Identify which cell holds the provided text, then report its (x, y) central coordinate. 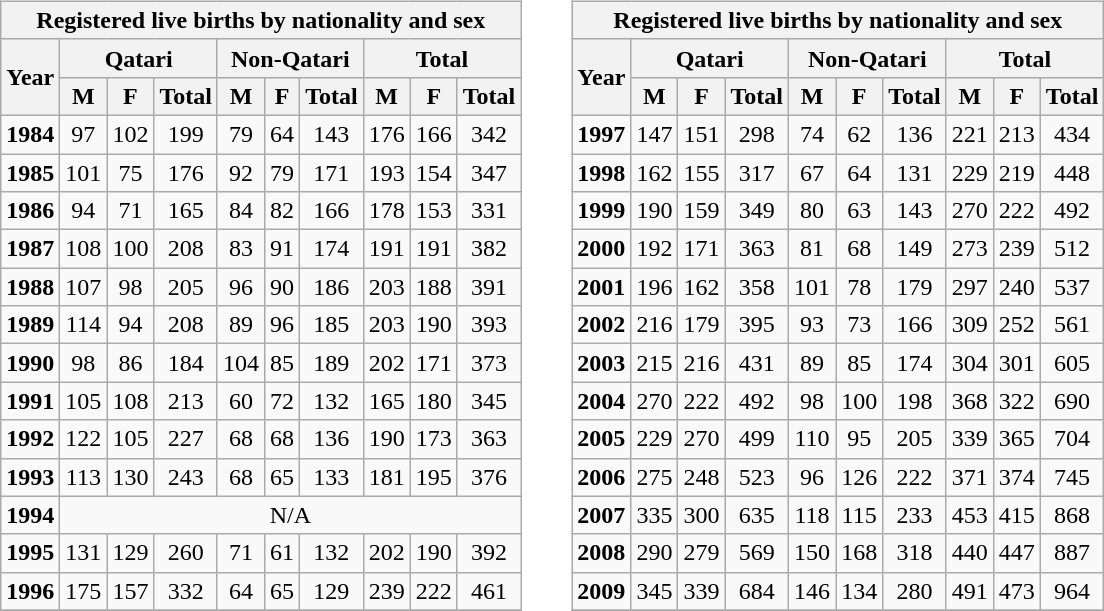
1994 (30, 515)
279 (702, 553)
635 (757, 515)
1990 (30, 363)
2008 (602, 553)
1997 (602, 134)
393 (489, 325)
198 (915, 401)
199 (186, 134)
95 (860, 439)
690 (1072, 401)
684 (757, 591)
92 (240, 173)
154 (434, 173)
491 (970, 591)
1998 (602, 173)
304 (970, 363)
2007 (602, 515)
180 (434, 401)
1992 (30, 439)
332 (186, 591)
126 (860, 477)
260 (186, 553)
1986 (30, 211)
240 (1016, 287)
81 (812, 249)
219 (1016, 173)
181 (386, 477)
221 (970, 134)
273 (970, 249)
74 (812, 134)
365 (1016, 439)
561 (1072, 325)
215 (654, 363)
2000 (602, 249)
1989 (30, 325)
2009 (602, 591)
91 (282, 249)
60 (240, 401)
233 (915, 515)
130 (130, 477)
86 (130, 363)
185 (332, 325)
189 (332, 363)
448 (1072, 173)
523 (757, 477)
297 (970, 287)
431 (757, 363)
382 (489, 249)
415 (1016, 515)
150 (812, 553)
280 (915, 591)
392 (489, 553)
153 (434, 211)
114 (84, 325)
2004 (602, 401)
868 (1072, 515)
374 (1016, 477)
537 (1072, 287)
2005 (602, 439)
453 (970, 515)
168 (860, 553)
358 (757, 287)
301 (1016, 363)
335 (654, 515)
371 (970, 477)
605 (1072, 363)
110 (812, 439)
391 (489, 287)
368 (970, 401)
322 (1016, 401)
440 (970, 553)
447 (1016, 553)
83 (240, 249)
82 (282, 211)
107 (84, 287)
349 (757, 211)
964 (1072, 591)
80 (812, 211)
243 (186, 477)
317 (757, 173)
1984 (30, 134)
196 (654, 287)
173 (434, 439)
745 (1072, 477)
192 (654, 249)
63 (860, 211)
275 (654, 477)
248 (702, 477)
1987 (30, 249)
102 (130, 134)
376 (489, 477)
113 (84, 477)
347 (489, 173)
186 (332, 287)
72 (282, 401)
193 (386, 173)
298 (757, 134)
252 (1016, 325)
342 (489, 134)
62 (860, 134)
133 (332, 477)
512 (1072, 249)
434 (1072, 134)
90 (282, 287)
122 (84, 439)
1993 (30, 477)
2001 (602, 287)
1999 (602, 211)
569 (757, 553)
73 (860, 325)
290 (654, 553)
75 (130, 173)
461 (489, 591)
1996 (30, 591)
184 (186, 363)
188 (434, 287)
2002 (602, 325)
78 (860, 287)
61 (282, 553)
67 (812, 173)
84 (240, 211)
115 (860, 515)
147 (654, 134)
331 (489, 211)
157 (130, 591)
395 (757, 325)
104 (240, 363)
93 (812, 325)
309 (970, 325)
1991 (30, 401)
146 (812, 591)
227 (186, 439)
97 (84, 134)
178 (386, 211)
499 (757, 439)
175 (84, 591)
155 (702, 173)
159 (702, 211)
373 (489, 363)
1988 (30, 287)
N/A (290, 515)
149 (915, 249)
887 (1072, 553)
134 (860, 591)
151 (702, 134)
473 (1016, 591)
300 (702, 515)
1995 (30, 553)
318 (915, 553)
195 (434, 477)
704 (1072, 439)
2003 (602, 363)
118 (812, 515)
2006 (602, 477)
1985 (30, 173)
